Find where the given text appears and provide that cell's center as (x, y) coordinate. 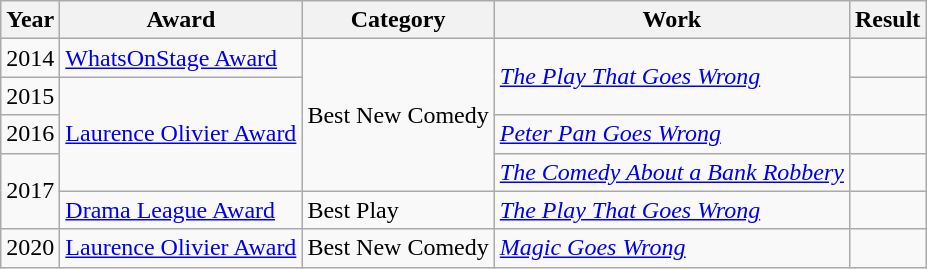
The Comedy About a Bank Robbery (672, 172)
2014 (30, 58)
Best Play (398, 210)
WhatsOnStage Award (181, 58)
Category (398, 20)
2020 (30, 248)
2015 (30, 96)
Year (30, 20)
Work (672, 20)
2016 (30, 134)
Result (887, 20)
Peter Pan Goes Wrong (672, 134)
2017 (30, 191)
Drama League Award (181, 210)
Award (181, 20)
Magic Goes Wrong (672, 248)
